Output the [X, Y] coordinate of the center of the cell containing the given text.  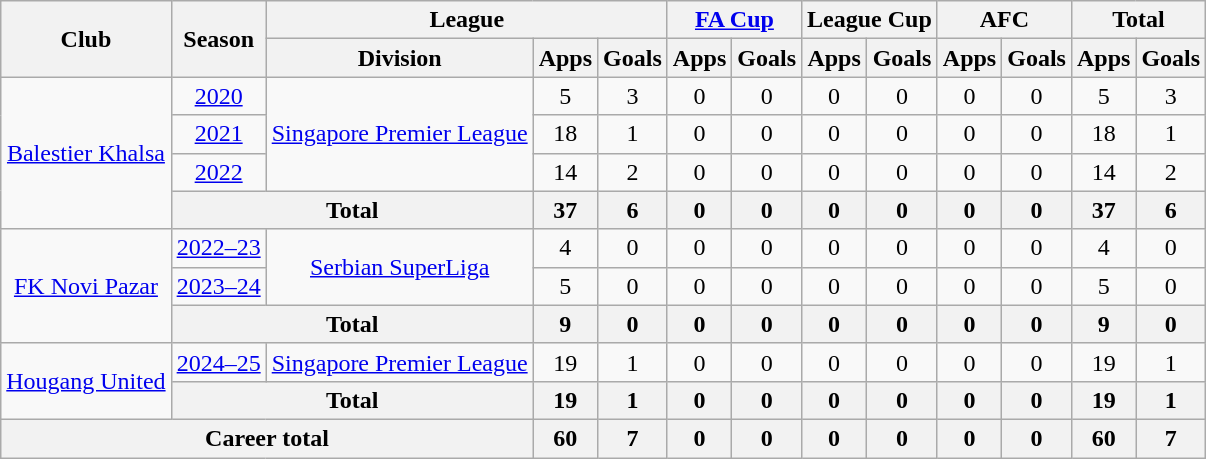
Serbian SuperLiga [400, 267]
FA Cup [734, 20]
AFC [1004, 20]
2022–23 [218, 248]
Career total [267, 438]
League [466, 20]
Hougang United [86, 381]
Balestier Khalsa [86, 153]
2020 [218, 96]
2024–25 [218, 362]
2022 [218, 172]
2023–24 [218, 286]
Club [86, 39]
Division [400, 58]
League Cup [870, 20]
FK Novi Pazar [86, 286]
Season [218, 39]
2021 [218, 134]
